For the text-containing cell, return its midpoint in [X, Y] coordinate format. 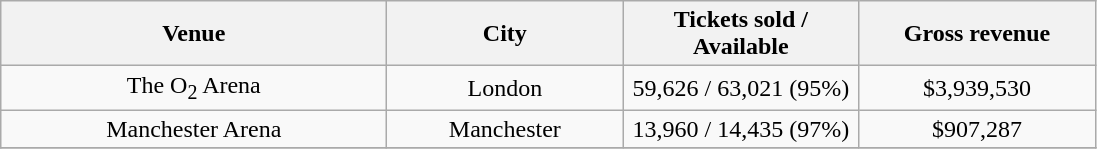
Tickets sold / Available [741, 34]
London [505, 88]
Venue [194, 34]
13,960 / 14,435 (97%) [741, 129]
59,626 / 63,021 (95%) [741, 88]
Manchester [505, 129]
Gross revenue [977, 34]
$3,939,530 [977, 88]
$907,287 [977, 129]
City [505, 34]
The O2 Arena [194, 88]
Manchester Arena [194, 129]
